Detect which cell encompasses the target text, then output its [X, Y] center coordinate. 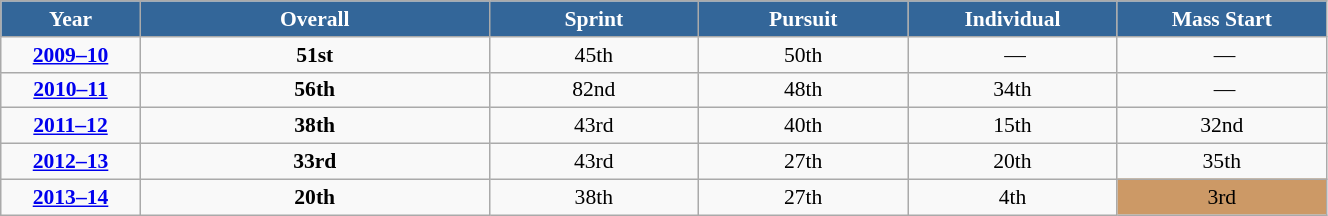
82nd [594, 90]
2009–10 [71, 55]
33rd [314, 162]
2011–12 [71, 126]
40th [802, 126]
2013–14 [71, 197]
56th [314, 90]
32nd [1222, 126]
45th [594, 55]
51st [314, 55]
Sprint [594, 19]
34th [1012, 90]
15th [1012, 126]
2010–11 [71, 90]
4th [1012, 197]
Overall [314, 19]
2012–13 [71, 162]
50th [802, 55]
Mass Start [1222, 19]
Year [71, 19]
48th [802, 90]
Pursuit [802, 19]
Individual [1012, 19]
35th [1222, 162]
3rd [1222, 197]
